Scan for the cell matching the given text and deliver its [X, Y] coordinate at center. 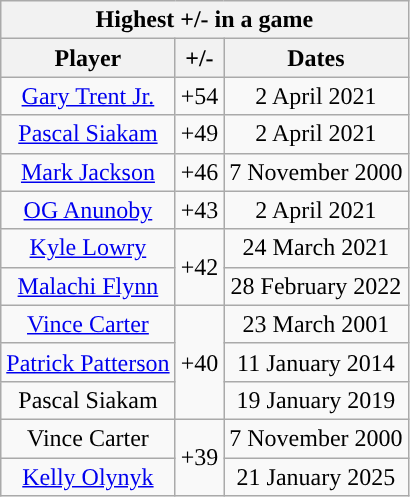
+40 [200, 362]
+43 [200, 210]
Kelly Olynyk [88, 477]
11 January 2014 [316, 362]
Dates [316, 58]
21 January 2025 [316, 477]
+46 [200, 172]
Highest +/- in a game [204, 20]
28 February 2022 [316, 286]
Player [88, 58]
+42 [200, 267]
+39 [200, 457]
+/- [200, 58]
OG Anunoby [88, 210]
24 March 2021 [316, 248]
Gary Trent Jr. [88, 96]
Malachi Flynn [88, 286]
+54 [200, 96]
23 March 2001 [316, 324]
+49 [200, 134]
Patrick Patterson [88, 362]
Mark Jackson [88, 172]
19 January 2019 [316, 400]
Kyle Lowry [88, 248]
